Locate the cell with the specified text and output its (X, Y) center coordinate. 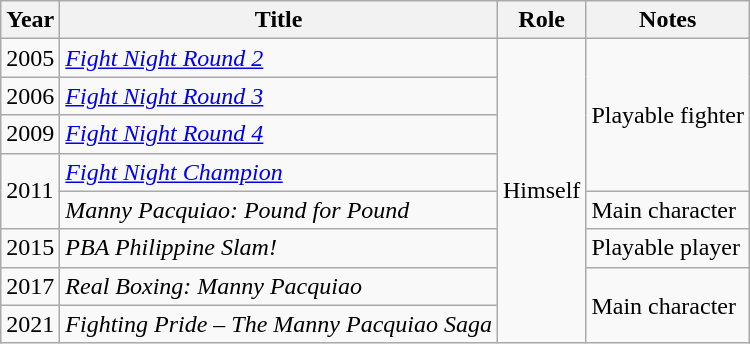
PBA Philippine Slam! (279, 248)
Playable fighter (668, 115)
Title (279, 20)
Fighting Pride – The Manny Pacquiao Saga (279, 324)
Role (541, 20)
Fight Night Round 3 (279, 96)
2011 (30, 191)
Fight Night Round 2 (279, 58)
2021 (30, 324)
Playable player (668, 248)
2006 (30, 96)
2009 (30, 134)
Fight Night Champion (279, 172)
Manny Pacquiao: Pound for Pound (279, 210)
2015 (30, 248)
Year (30, 20)
Real Boxing: Manny Pacquiao (279, 286)
Fight Night Round 4 (279, 134)
Himself (541, 191)
2005 (30, 58)
Notes (668, 20)
2017 (30, 286)
